Detect which cell encompasses the target text, then output its (X, Y) center coordinate. 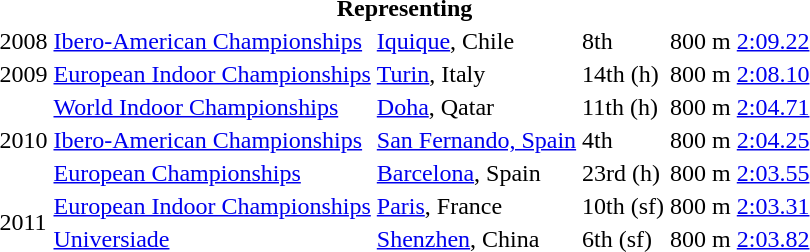
4th (624, 140)
Turin, Italy (476, 74)
Iquique, Chile (476, 41)
8th (624, 41)
European Championships (212, 173)
Barcelona, Spain (476, 173)
Doha, Qatar (476, 107)
23rd (h) (624, 173)
Paris, France (476, 206)
11th (h) (624, 107)
World Indoor Championships (212, 107)
San Fernando, Spain (476, 140)
10th (sf) (624, 206)
14th (h) (624, 74)
